Output the (x, y) coordinate of the center of the cell containing the given text.  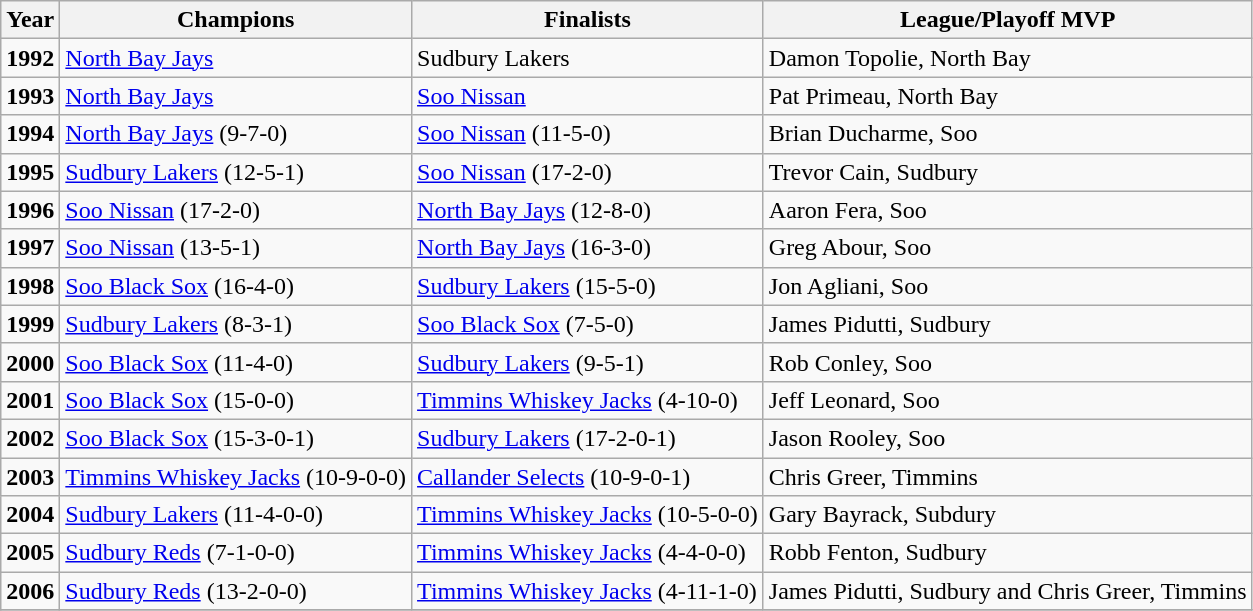
League/Playoff MVP (1008, 20)
Gary Bayrack, Subdury (1008, 515)
Year (30, 20)
James Pidutti, Sudbury (1008, 324)
2004 (30, 515)
Sudbury Lakers (15-5-0) (588, 286)
2003 (30, 477)
Pat Primeau, North Bay (1008, 96)
Sudbury Lakers (12-5-1) (236, 172)
Champions (236, 20)
Soo Black Sox (15-3-0-1) (236, 438)
2001 (30, 400)
1994 (30, 134)
Trevor Cain, Sudbury (1008, 172)
Rob Conley, Soo (1008, 362)
Soo Black Sox (15-0-0) (236, 400)
1999 (30, 324)
Soo Nissan (11-5-0) (588, 134)
Soo Black Sox (16-4-0) (236, 286)
Jeff Leonard, Soo (1008, 400)
Chris Greer, Timmins (1008, 477)
James Pidutti, Sudbury and Chris Greer, Timmins (1008, 591)
Soo Nissan (588, 96)
Soo Black Sox (11-4-0) (236, 362)
Sudbury Lakers (9-5-1) (588, 362)
Greg Abour, Soo (1008, 248)
North Bay Jays (16-3-0) (588, 248)
1993 (30, 96)
Aaron Fera, Soo (1008, 210)
2005 (30, 553)
North Bay Jays (9-7-0) (236, 134)
Sudbury Reds (7-1-0-0) (236, 553)
Soo Nissan (13-5-1) (236, 248)
Sudbury Lakers (17-2-0-1) (588, 438)
Timmins Whiskey Jacks (10-9-0-0) (236, 477)
Timmins Whiskey Jacks (4-4-0-0) (588, 553)
Robb Fenton, Sudbury (1008, 553)
Sudbury Lakers (8-3-1) (236, 324)
Callander Selects (10-9-0-1) (588, 477)
1995 (30, 172)
Timmins Whiskey Jacks (4-11-1-0) (588, 591)
1998 (30, 286)
2000 (30, 362)
Brian Ducharme, Soo (1008, 134)
1992 (30, 58)
Timmins Whiskey Jacks (10-5-0-0) (588, 515)
Sudbury Reds (13-2-0-0) (236, 591)
2002 (30, 438)
Sudbury Lakers (588, 58)
Jason Rooley, Soo (1008, 438)
Finalists (588, 20)
Jon Agliani, Soo (1008, 286)
Damon Topolie, North Bay (1008, 58)
Soo Black Sox (7-5-0) (588, 324)
2006 (30, 591)
1996 (30, 210)
1997 (30, 248)
Timmins Whiskey Jacks (4-10-0) (588, 400)
Sudbury Lakers (11-4-0-0) (236, 515)
North Bay Jays (12-8-0) (588, 210)
